Scan for the cell matching the given text and deliver its (x, y) coordinate at center. 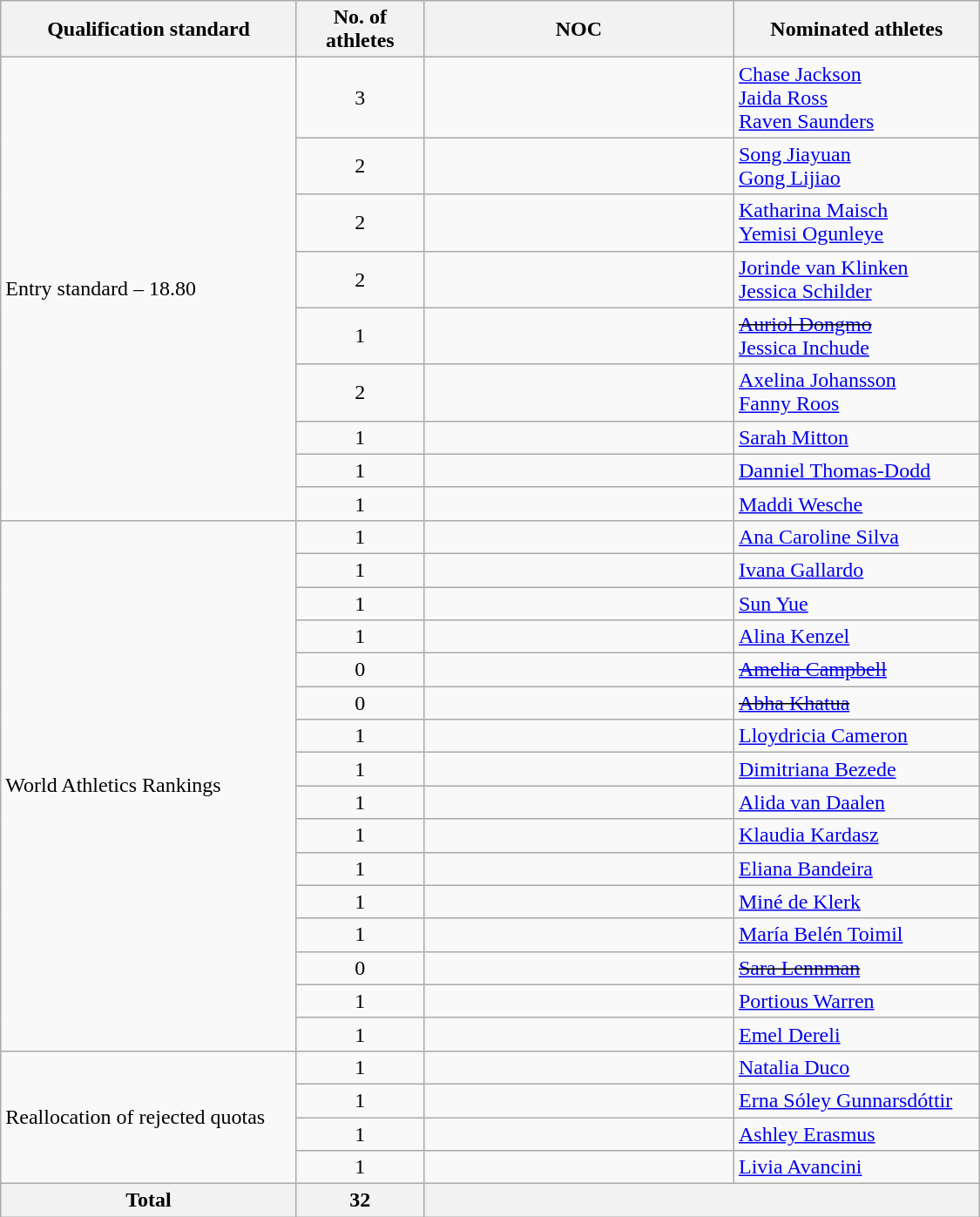
Alida van Daalen (856, 802)
Song JiayuanGong Lijiao (856, 166)
32 (360, 1200)
Abha Khatua (856, 703)
Auriol DongmoJessica Inchude (856, 336)
Sun Yue (856, 604)
Emel Dereli (856, 1034)
3 (360, 98)
Danniel Thomas-Dodd (856, 470)
María Belén Toimil (856, 935)
Ashley Erasmus (856, 1133)
Dimitriana Bezede (856, 769)
Miné de Klerk (856, 902)
Natalia Duco (856, 1067)
No. of athletes (360, 30)
Katharina MaischYemisi Ogunleye (856, 223)
Entry standard – 18.80 (149, 289)
Erna Sóley Gunnarsdóttir (856, 1100)
Jorinde van Klinken Jessica Schilder (856, 279)
Qualification standard (149, 30)
Lloydricia Cameron (856, 736)
Sarah Mitton (856, 437)
Maddi Wesche (856, 504)
Nominated athletes (856, 30)
Reallocation of rejected quotas (149, 1117)
Eliana Bandeira (856, 869)
Ana Caroline Silva (856, 537)
Sara Lennman (856, 968)
Portious Warren (856, 1001)
Livia Avancini (856, 1167)
Amelia Campbell (856, 670)
NOC (578, 30)
Axelina Johansson Fanny Roos (856, 392)
Klaudia Kardasz (856, 835)
Ivana Gallardo (856, 570)
Chase JacksonJaida RossRaven Saunders (856, 98)
Total (149, 1200)
Alina Kenzel (856, 637)
World Athletics Rankings (149, 786)
